Pinpoint the cell where the given text exists, returning its (X, Y) midpoint coordinate. 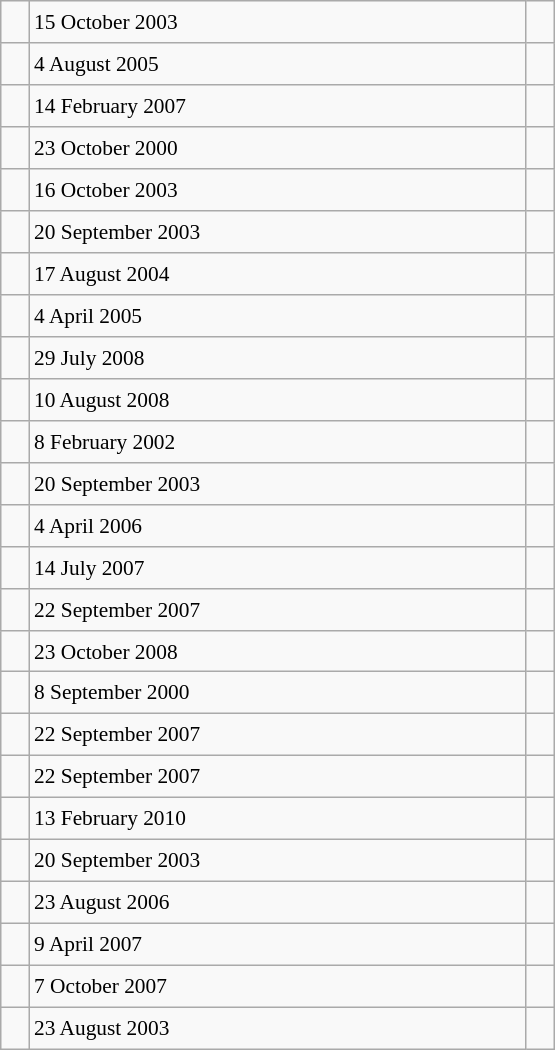
4 April 2006 (278, 525)
17 August 2004 (278, 274)
14 July 2007 (278, 567)
13 February 2010 (278, 819)
8 February 2002 (278, 441)
23 October 2008 (278, 651)
16 October 2003 (278, 190)
4 April 2005 (278, 316)
14 February 2007 (278, 106)
10 August 2008 (278, 399)
7 October 2007 (278, 986)
4 August 2005 (278, 64)
23 August 2006 (278, 903)
9 April 2007 (278, 945)
23 October 2000 (278, 148)
23 August 2003 (278, 1028)
8 September 2000 (278, 693)
29 July 2008 (278, 358)
15 October 2003 (278, 22)
